Determine the [x, y] coordinate at the center of the cell enclosing the given text.  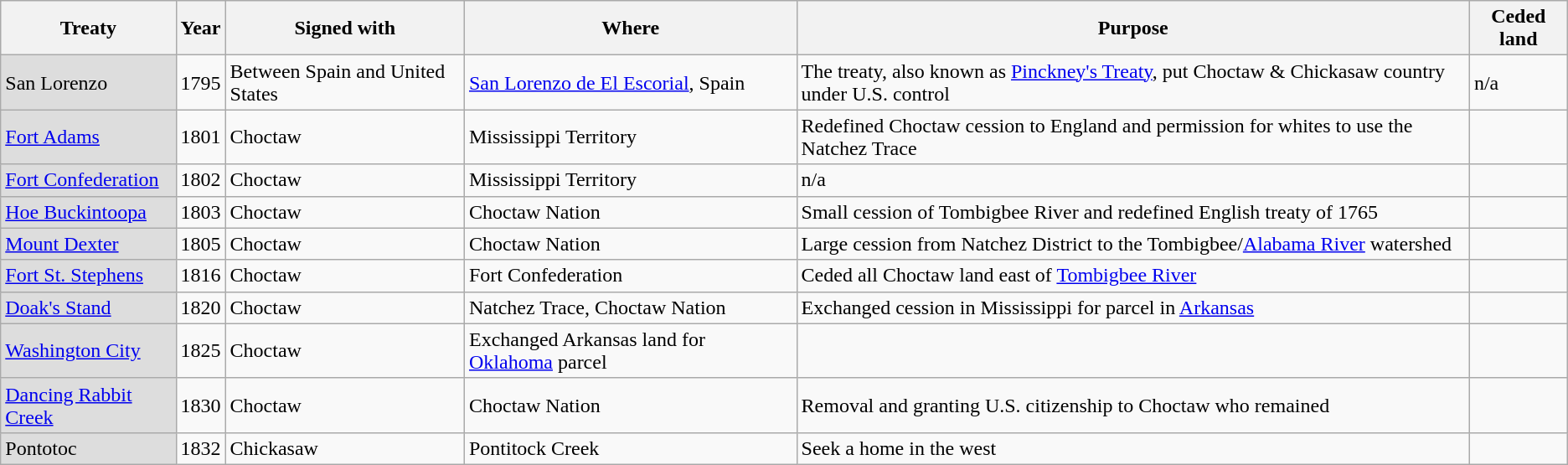
The treaty, also known as Pinckney's Treaty, put Choctaw & Chickasaw country under U.S. control [1132, 82]
Treaty [89, 28]
Mount Dexter [89, 244]
Removal and granting U.S. citizenship to Choctaw who remained [1132, 406]
San Lorenzo de El Escorial, Spain [630, 82]
1795 [201, 82]
Doak's Stand [89, 307]
Fort Adams [89, 137]
1830 [201, 406]
Seek a home in the west [1132, 448]
1825 [201, 350]
Between Spain and United States [345, 82]
Purpose [1132, 28]
1801 [201, 137]
Where [630, 28]
Large cession from Natchez District to the Tombigbee/Alabama River watershed [1132, 244]
Signed with [345, 28]
1803 [201, 212]
1820 [201, 307]
Ceded land [1518, 28]
Fort St. Stephens [89, 276]
San Lorenzo [89, 82]
1832 [201, 448]
1805 [201, 244]
Small cession of Tombigbee River and redefined English treaty of 1765 [1132, 212]
1816 [201, 276]
Year [201, 28]
Chickasaw [345, 448]
Ceded all Choctaw land east of Tombigbee River [1132, 276]
Exchanged cession in Mississippi for parcel in Arkansas [1132, 307]
1802 [201, 180]
Hoe Buckintoopa [89, 212]
Pontotoc [89, 448]
Redefined Choctaw cession to England and permission for whites to use the Natchez Trace [1132, 137]
Natchez Trace, Choctaw Nation [630, 307]
Dancing Rabbit Creek [89, 406]
Pontitock Creek [630, 448]
Washington City [89, 350]
Exchanged Arkansas land for Oklahoma parcel [630, 350]
